Extract the (X, Y) coordinate from the center of the cell holding the provided text.  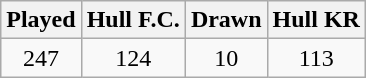
10 (226, 58)
Hull KR (316, 20)
Drawn (226, 20)
113 (316, 58)
Played (41, 20)
Hull F.C. (133, 20)
124 (133, 58)
247 (41, 58)
